Scan for the cell matching the given text and deliver its (X, Y) coordinate at center. 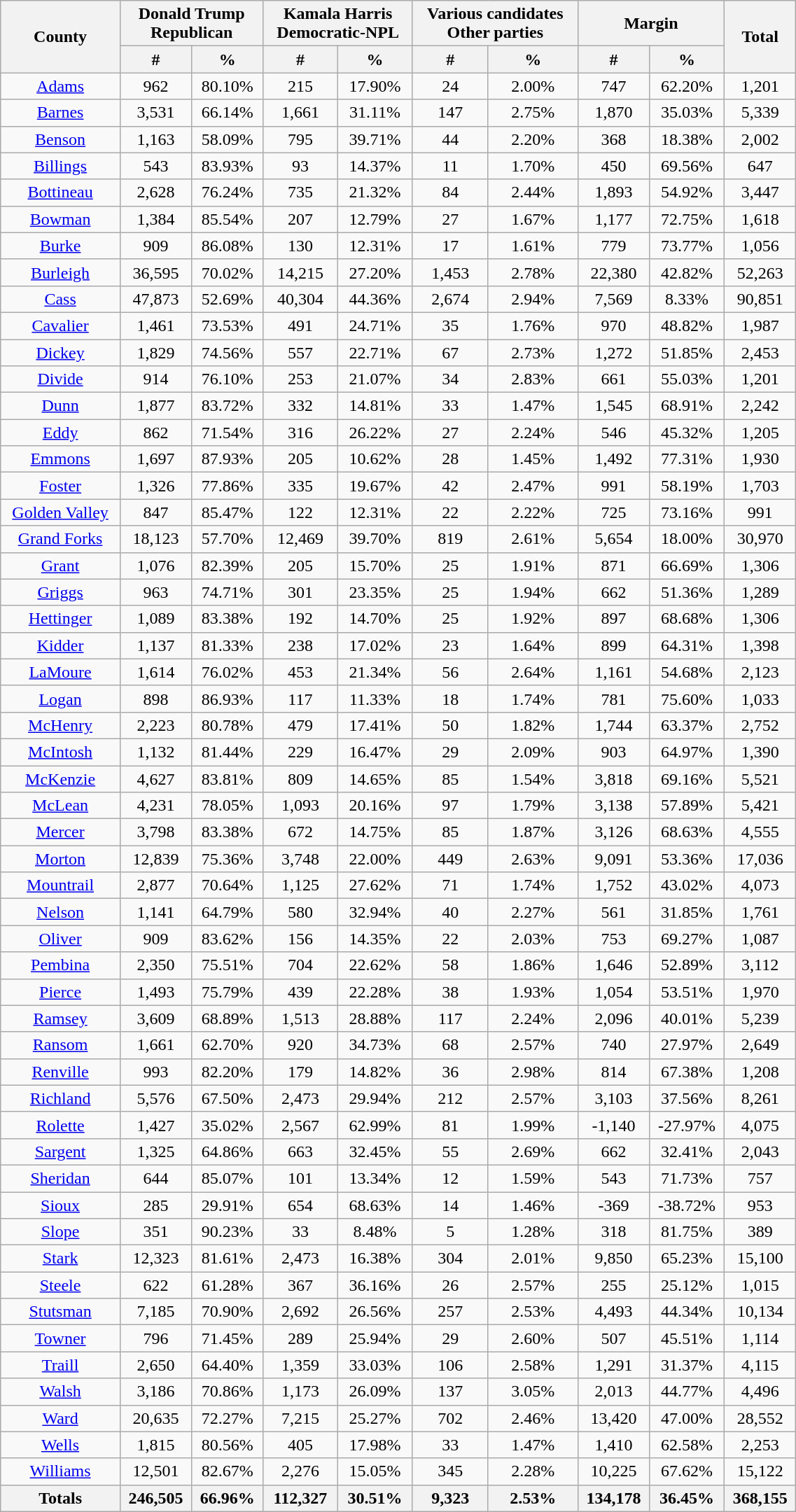
30,970 (760, 539)
13,420 (613, 1418)
74.56% (228, 352)
19.67% (375, 486)
847 (155, 512)
Cavalier (60, 325)
Williams (60, 1471)
Mercer (60, 832)
Margin (651, 24)
2,649 (760, 1045)
781 (613, 699)
316 (300, 433)
345 (450, 1471)
1.61% (533, 246)
246,505 (155, 1498)
Divide (60, 379)
44 (450, 139)
24.71% (375, 325)
10,225 (613, 1471)
67.50% (228, 1098)
212 (450, 1098)
491 (300, 325)
25.27% (375, 1418)
18 (450, 699)
18,123 (155, 539)
55.03% (687, 379)
Steele (60, 1285)
289 (300, 1338)
1,173 (300, 1392)
16.38% (375, 1259)
449 (450, 859)
Golden Valley (60, 512)
4,231 (155, 806)
43.02% (687, 885)
4,627 (155, 779)
1,132 (155, 752)
2.58% (533, 1365)
71 (450, 885)
Stutsman (60, 1312)
69.27% (687, 939)
1,289 (760, 592)
30.51% (375, 1498)
647 (760, 166)
11 (450, 166)
2,453 (760, 352)
207 (300, 219)
26 (450, 1285)
367 (300, 1285)
654 (300, 1205)
10.62% (375, 459)
862 (155, 433)
75.60% (687, 699)
27.62% (375, 885)
20.16% (375, 806)
McIntosh (60, 752)
17 (450, 246)
82.39% (228, 566)
73.53% (228, 325)
35.02% (228, 1125)
63.37% (687, 725)
9,850 (613, 1259)
1.82% (533, 725)
1,163 (155, 139)
2.64% (533, 672)
66.96% (228, 1498)
82.20% (228, 1072)
557 (300, 352)
72.75% (687, 219)
2,877 (155, 885)
15.70% (375, 566)
253 (300, 379)
Adams (60, 86)
757 (760, 1178)
14.75% (375, 832)
1,093 (300, 806)
-38.72% (687, 1205)
67.38% (687, 1072)
36,595 (155, 272)
11.33% (375, 699)
1,870 (613, 113)
44.36% (375, 299)
702 (450, 1418)
953 (760, 1205)
34 (450, 379)
4,075 (760, 1125)
134,178 (613, 1498)
1.94% (533, 592)
1.91% (533, 566)
39.71% (375, 139)
2,002 (760, 139)
546 (613, 433)
1.28% (533, 1232)
580 (300, 912)
32.94% (375, 912)
796 (155, 1338)
67.62% (687, 1471)
257 (450, 1312)
14.82% (375, 1072)
7,569 (613, 299)
32.41% (687, 1151)
69.16% (687, 779)
1.92% (533, 619)
22.62% (375, 965)
1,291 (613, 1365)
71.73% (687, 1178)
1,703 (760, 486)
Donald TrumpRepublican (192, 24)
28.88% (375, 1018)
238 (300, 645)
76.24% (228, 192)
12,839 (155, 859)
McLean (60, 806)
25.12% (687, 1285)
561 (613, 912)
40.01% (687, 1018)
78.05% (228, 806)
Total (760, 36)
52,263 (760, 272)
Sargent (60, 1151)
35 (450, 325)
156 (300, 939)
64.31% (687, 645)
Barnes (60, 113)
2.47% (533, 486)
1,208 (760, 1072)
15,122 (760, 1471)
83.62% (228, 939)
31.85% (687, 912)
1.93% (533, 992)
Billings (60, 166)
73.16% (687, 512)
81.75% (687, 1232)
Pierce (60, 992)
-27.97% (687, 1125)
12.79% (375, 219)
4,496 (760, 1392)
2.78% (533, 272)
5,654 (613, 539)
5,576 (155, 1098)
33.03% (375, 1365)
14.65% (375, 779)
2.94% (533, 299)
-1,140 (613, 1125)
1,398 (760, 645)
285 (155, 1205)
75.79% (228, 992)
9,091 (613, 859)
97 (450, 806)
66.69% (687, 566)
453 (300, 672)
1,646 (613, 965)
2,096 (613, 1018)
16.47% (375, 752)
1,325 (155, 1151)
3.05% (533, 1392)
1,054 (613, 992)
5,421 (760, 806)
57.70% (228, 539)
37.56% (687, 1098)
47.00% (687, 1418)
1,272 (613, 352)
50 (450, 725)
479 (300, 725)
McKenzie (60, 779)
Rolette (60, 1125)
318 (613, 1232)
1,056 (760, 246)
622 (155, 1285)
23.35% (375, 592)
3,112 (760, 965)
4,555 (760, 832)
76.10% (228, 379)
70.90% (228, 1312)
101 (300, 1178)
38 (450, 992)
77.31% (687, 459)
86.08% (228, 246)
65.23% (687, 1259)
71.45% (228, 1338)
12,501 (155, 1471)
814 (613, 1072)
1,614 (155, 672)
93 (300, 166)
64.97% (687, 752)
21.34% (375, 672)
2.46% (533, 1418)
Slope (60, 1232)
56 (450, 672)
1,141 (155, 912)
Grant (60, 566)
2,650 (155, 1365)
68 (450, 1045)
Grand Forks (60, 539)
Griggs (60, 592)
2.27% (533, 912)
5 (450, 1232)
Traill (60, 1365)
1.79% (533, 806)
1.86% (533, 965)
Ransom (60, 1045)
39.70% (375, 539)
75.51% (228, 965)
14.81% (375, 406)
Foster (60, 486)
1.59% (533, 1178)
15.05% (375, 1471)
1,618 (760, 219)
20,635 (155, 1418)
Various candidatesOther parties (495, 24)
1.45% (533, 459)
Sheridan (60, 1178)
3,748 (300, 859)
76.02% (228, 672)
Kidder (60, 645)
1,114 (760, 1338)
14.70% (375, 619)
2,674 (450, 299)
Stark (60, 1259)
22.00% (375, 859)
Burke (60, 246)
1,384 (155, 219)
17.02% (375, 645)
26.09% (375, 1392)
179 (300, 1072)
962 (155, 86)
1,033 (760, 699)
62.58% (687, 1445)
1.76% (533, 325)
86.93% (228, 699)
2.00% (533, 86)
304 (450, 1259)
81.44% (228, 752)
1,137 (155, 645)
Dickey (60, 352)
24 (450, 86)
18.38% (687, 139)
920 (300, 1045)
5,521 (760, 779)
36.16% (375, 1285)
Richland (60, 1098)
29.91% (228, 1205)
4,073 (760, 885)
2,043 (760, 1151)
644 (155, 1178)
81.33% (228, 645)
963 (155, 592)
2,567 (300, 1125)
58.19% (687, 486)
45.51% (687, 1338)
14.37% (375, 166)
70.02% (228, 272)
2.83% (533, 379)
57.89% (687, 806)
44.77% (687, 1392)
68.89% (228, 1018)
335 (300, 486)
2,692 (300, 1312)
58.09% (228, 139)
Mountrail (60, 885)
54.92% (687, 192)
52.89% (687, 965)
192 (300, 619)
29.94% (375, 1098)
1,076 (155, 566)
740 (613, 1045)
1.46% (533, 1205)
17.98% (375, 1445)
Cass (60, 299)
1,089 (155, 619)
22.28% (375, 992)
21.07% (375, 379)
672 (300, 832)
137 (450, 1392)
1,453 (450, 272)
72.27% (228, 1418)
Pembina (60, 965)
661 (613, 379)
1,752 (613, 885)
14.35% (375, 939)
34.73% (375, 1045)
40 (450, 912)
27.97% (687, 1045)
80.56% (228, 1445)
3,818 (613, 779)
17.90% (375, 86)
McHenry (60, 725)
26.56% (375, 1312)
795 (300, 139)
82.67% (228, 1471)
2.44% (533, 192)
Ramsey (60, 1018)
62.70% (228, 1045)
735 (300, 192)
61.28% (228, 1285)
-369 (613, 1205)
22,380 (613, 272)
1,761 (760, 912)
Logan (60, 699)
Dunn (60, 406)
81 (450, 1125)
8.33% (687, 299)
52.69% (228, 299)
47,873 (155, 299)
1,492 (613, 459)
Bowman (60, 219)
1,461 (155, 325)
64.86% (228, 1151)
81.61% (228, 1259)
75.36% (228, 859)
64.40% (228, 1365)
70.64% (228, 885)
2.63% (533, 859)
1,893 (613, 192)
7,215 (300, 1418)
54.68% (687, 672)
4,115 (760, 1365)
2.69% (533, 1151)
2.09% (533, 752)
80.78% (228, 725)
130 (300, 246)
1,930 (760, 459)
12,469 (300, 539)
301 (300, 592)
3,447 (760, 192)
77.86% (228, 486)
Benson (60, 139)
74.71% (228, 592)
1.87% (533, 832)
1,970 (760, 992)
10,134 (760, 1312)
7,185 (155, 1312)
2,752 (760, 725)
229 (300, 752)
405 (300, 1445)
2,223 (155, 725)
1,815 (155, 1445)
Kamala HarrisDemocratic-NPL (337, 24)
27.20% (375, 272)
Sioux (60, 1205)
2,123 (760, 672)
8.48% (375, 1232)
Hettinger (60, 619)
1,987 (760, 325)
663 (300, 1151)
Oliver (60, 939)
147 (450, 113)
2,013 (613, 1392)
450 (613, 166)
809 (300, 779)
Walsh (60, 1392)
Bottineau (60, 192)
14 (450, 1205)
58 (450, 965)
368 (613, 139)
Morton (60, 859)
753 (613, 939)
73.77% (687, 246)
Nelson (60, 912)
1,877 (155, 406)
1,545 (613, 406)
2,253 (760, 1445)
897 (613, 619)
85.07% (228, 1178)
Totals (60, 1498)
13.34% (375, 1178)
42 (450, 486)
819 (450, 539)
62.99% (375, 1125)
1.67% (533, 219)
2,276 (300, 1471)
903 (613, 752)
12 (450, 1178)
42.82% (687, 272)
1,410 (613, 1445)
21.32% (375, 192)
80.10% (228, 86)
31.11% (375, 113)
62.20% (687, 86)
368,155 (760, 1498)
18.00% (687, 539)
17,036 (760, 859)
2.01% (533, 1259)
4,493 (613, 1312)
1,390 (760, 752)
28 (450, 459)
53.51% (687, 992)
14,215 (300, 272)
90.23% (228, 1232)
747 (613, 86)
215 (300, 86)
1.99% (533, 1125)
36 (450, 1072)
725 (613, 512)
970 (613, 325)
2.28% (533, 1471)
Burleigh (60, 272)
1,205 (760, 433)
83.93% (228, 166)
2.20% (533, 139)
87.93% (228, 459)
12,323 (155, 1259)
1,359 (300, 1365)
48.82% (687, 325)
1,427 (155, 1125)
9,323 (450, 1498)
1,493 (155, 992)
507 (613, 1338)
3,798 (155, 832)
1,326 (155, 486)
64.79% (228, 912)
112,327 (300, 1498)
84 (450, 192)
898 (155, 699)
2.03% (533, 939)
2,628 (155, 192)
Renville (60, 1072)
1,177 (613, 219)
993 (155, 1072)
44.34% (687, 1312)
LaMoure (60, 672)
1.54% (533, 779)
90,851 (760, 299)
70.86% (228, 1392)
Wells (60, 1445)
68.91% (687, 406)
Towner (60, 1338)
25.94% (375, 1338)
17.41% (375, 725)
1,697 (155, 459)
68.68% (687, 619)
899 (613, 645)
40,304 (300, 299)
31.37% (687, 1365)
53.36% (687, 859)
1,829 (155, 352)
2.98% (533, 1072)
1,161 (613, 672)
439 (300, 992)
5,239 (760, 1018)
332 (300, 406)
32.45% (375, 1151)
15,100 (760, 1259)
85.54% (228, 219)
871 (613, 566)
3,126 (613, 832)
45.32% (687, 433)
914 (155, 379)
3,103 (613, 1098)
106 (450, 1365)
22.71% (375, 352)
83.81% (228, 779)
51.85% (687, 352)
2.60% (533, 1338)
3,138 (613, 806)
26.22% (375, 433)
1,015 (760, 1285)
2,242 (760, 406)
122 (300, 512)
2.73% (533, 352)
66.14% (228, 113)
1,087 (760, 939)
1,513 (300, 1018)
23 (450, 645)
779 (613, 246)
36.45% (687, 1498)
69.56% (687, 166)
2.61% (533, 539)
Ward (60, 1418)
67 (450, 352)
704 (300, 965)
3,531 (155, 113)
35.03% (687, 113)
351 (155, 1232)
8,261 (760, 1098)
5,339 (760, 113)
1.70% (533, 166)
1,744 (613, 725)
55 (450, 1151)
28,552 (760, 1418)
51.36% (687, 592)
Emmons (60, 459)
85.47% (228, 512)
3,186 (155, 1392)
Eddy (60, 433)
83.72% (228, 406)
County (60, 36)
3,609 (155, 1018)
71.54% (228, 433)
2.75% (533, 113)
2,350 (155, 965)
255 (613, 1285)
2.22% (533, 512)
1,125 (300, 885)
389 (760, 1232)
1.64% (533, 645)
